Determine the [x, y] coordinate at the center of the cell enclosing the given text.  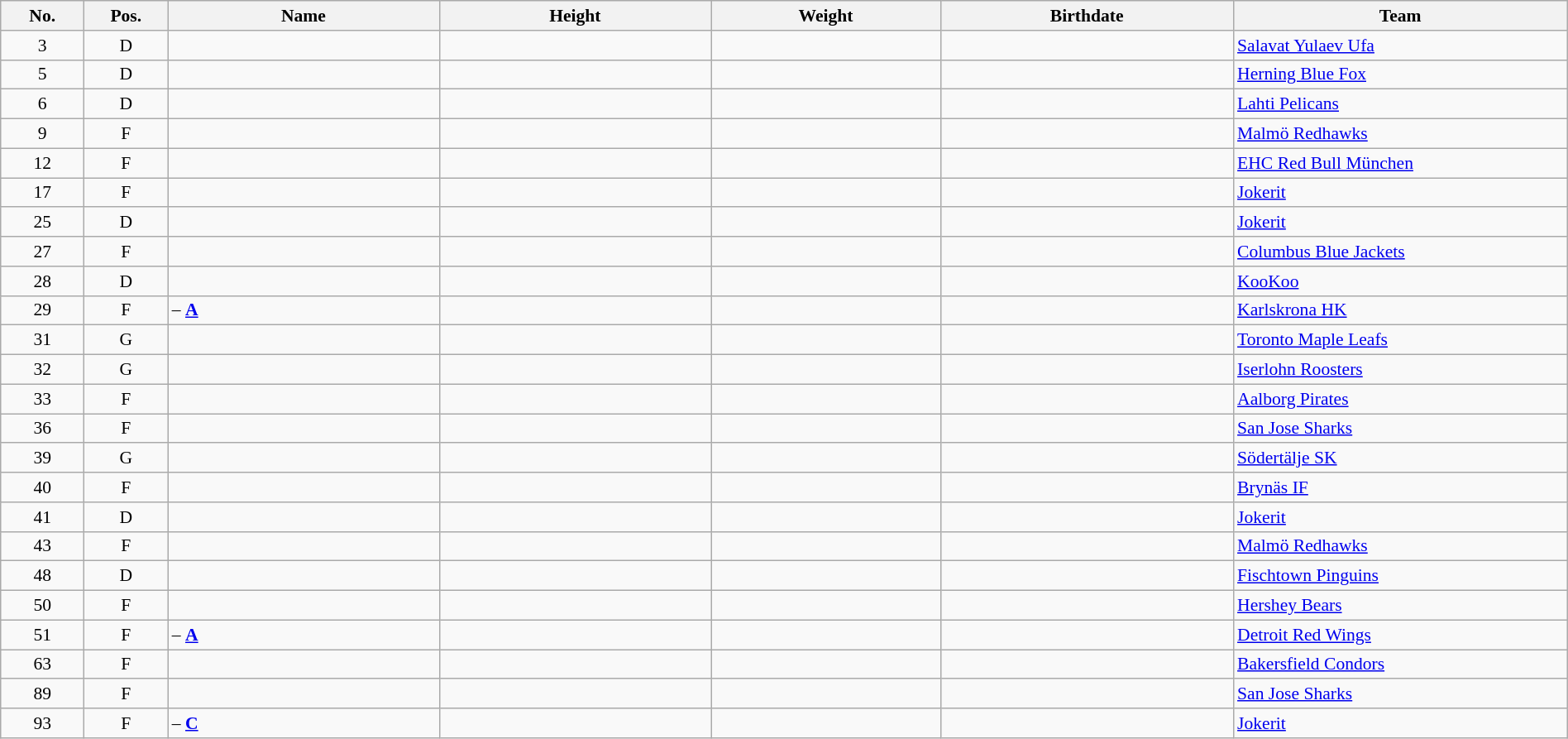
50 [43, 606]
51 [43, 635]
17 [43, 193]
48 [43, 576]
Name [304, 16]
33 [43, 399]
Iserlohn Roosters [1400, 370]
36 [43, 429]
Lahti Pelicans [1400, 104]
Detroit Red Wings [1400, 635]
Bakersfield Condors [1400, 665]
– C [304, 723]
Hershey Bears [1400, 606]
Salavat Yulaev Ufa [1400, 46]
EHC Red Bull München [1400, 163]
29 [43, 310]
Team [1400, 16]
Birthdate [1087, 16]
41 [43, 517]
Södertälje SK [1400, 458]
Toronto Maple Leafs [1400, 340]
28 [43, 281]
12 [43, 163]
89 [43, 694]
40 [43, 487]
31 [43, 340]
KooKoo [1400, 281]
Columbus Blue Jackets [1400, 252]
3 [43, 46]
27 [43, 252]
9 [43, 134]
Karlskrona HK [1400, 310]
Weight [826, 16]
No. [43, 16]
Height [575, 16]
Herning Blue Fox [1400, 74]
43 [43, 546]
5 [43, 74]
Pos. [126, 16]
39 [43, 458]
25 [43, 223]
93 [43, 723]
Aalborg Pirates [1400, 399]
6 [43, 104]
Brynäs IF [1400, 487]
32 [43, 370]
Fischtown Pinguins [1400, 576]
63 [43, 665]
